Determine the (x, y) coordinate at the center of the cell enclosing the given text.  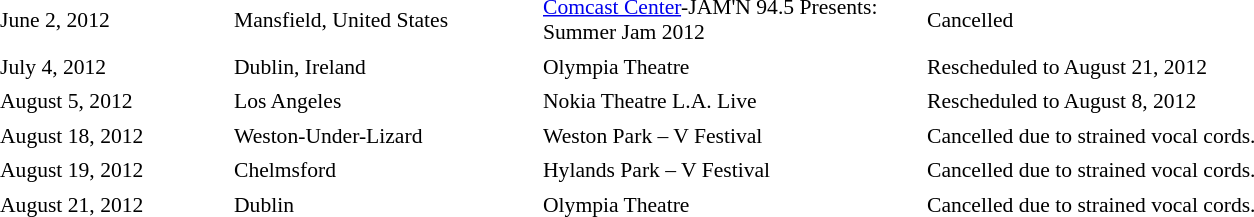
Los Angeles (384, 102)
Weston Park – V Festival (730, 136)
Hylands Park – V Festival (730, 170)
Dublin, Ireland (384, 67)
Weston-Under-Lizard (384, 136)
Olympia Theatre (730, 67)
Nokia Theatre L.A. Live (730, 102)
Chelmsford (384, 170)
